Return the (x, y) coordinate for the center point of the cell that contains the specified text.  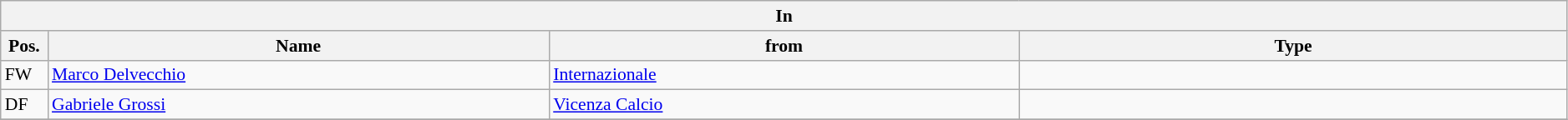
Type (1293, 46)
FW (24, 75)
Name (298, 46)
Internazionale (784, 75)
from (784, 46)
In (784, 16)
DF (24, 105)
Pos. (24, 46)
Gabriele Grossi (298, 105)
Vicenza Calcio (784, 105)
Marco Delvecchio (298, 75)
